Scan for the cell matching the given text and deliver its [X, Y] coordinate at center. 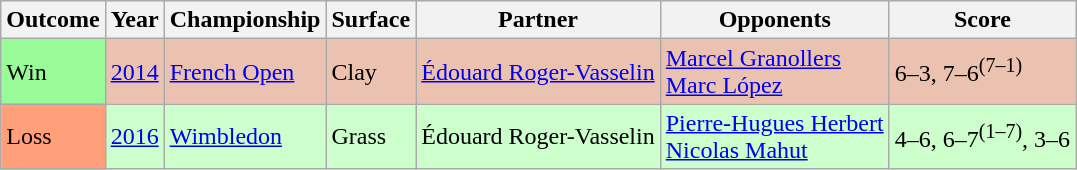
Grass [371, 136]
Year [134, 20]
Loss [53, 136]
2014 [134, 72]
2016 [134, 136]
Pierre-Hugues Herbert Nicolas Mahut [774, 136]
Wimbledon [245, 136]
Championship [245, 20]
4–6, 6–7(1–7), 3–6 [982, 136]
Win [53, 72]
Opponents [774, 20]
French Open [245, 72]
6–3, 7–6(7–1) [982, 72]
Marcel Granollers Marc López [774, 72]
Partner [538, 20]
Surface [371, 20]
Outcome [53, 20]
Score [982, 20]
Clay [371, 72]
